Return [X, Y] of the center of cell containing provided text 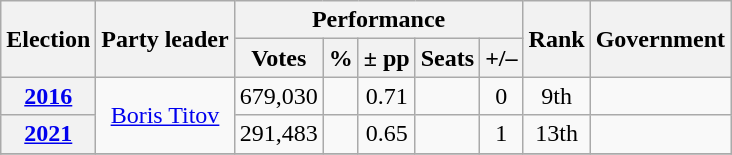
+/– [502, 58]
2016 [48, 96]
Performance [378, 20]
0.65 [386, 134]
0 [502, 96]
Election [48, 39]
0.71 [386, 96]
679,030 [278, 96]
% [340, 58]
13th [556, 134]
1 [502, 134]
9th [556, 96]
Seats [447, 58]
Government [660, 39]
291,483 [278, 134]
Rank [556, 39]
Votes [278, 58]
Party leader [165, 39]
± pp [386, 58]
2021 [48, 134]
Boris Titov [165, 115]
